Locate the cell with the specified text and output its [X, Y] center coordinate. 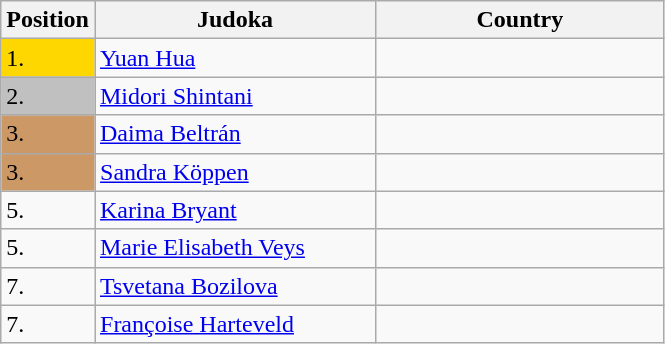
Daima Beltrán [234, 134]
2. [48, 96]
Karina Bryant [234, 210]
Tsvetana Bozilova [234, 286]
Sandra Köppen [234, 172]
Position [48, 20]
Country [520, 20]
Midori Shintani [234, 96]
Marie Elisabeth Veys [234, 248]
1. [48, 58]
Yuan Hua [234, 58]
Judoka [234, 20]
Françoise Harteveld [234, 324]
